Output the [x, y] coordinate of the center of the cell containing the given text.  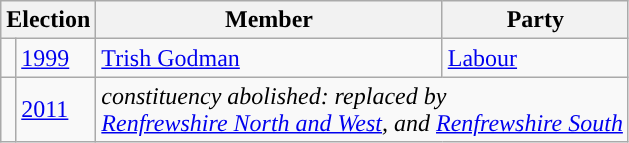
2011 [56, 110]
Party [535, 20]
Election [48, 20]
constituency abolished: replaced by Renfrewshire North and West, and Renfrewshire South [362, 110]
Labour [535, 58]
Trish Godman [269, 58]
1999 [56, 58]
Member [269, 20]
